Provide the (x, y) coordinate of the cell's center where the given text is located.  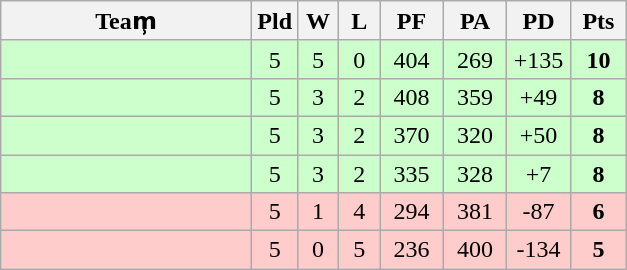
W (318, 21)
381 (475, 212)
236 (412, 250)
Team̹̹ (126, 21)
+50 (539, 135)
1 (318, 212)
359 (475, 97)
PD (539, 21)
400 (475, 250)
408 (412, 97)
+7 (539, 173)
Pld (275, 21)
Pts (598, 21)
404 (412, 59)
6 (598, 212)
335 (412, 173)
10 (598, 59)
+135 (539, 59)
-134 (539, 250)
PF (412, 21)
320 (475, 135)
370 (412, 135)
4 (360, 212)
269 (475, 59)
-87 (539, 212)
L (360, 21)
328 (475, 173)
+49 (539, 97)
PA (475, 21)
294 (412, 212)
